Scan for the cell matching the given text and deliver its (x, y) coordinate at center. 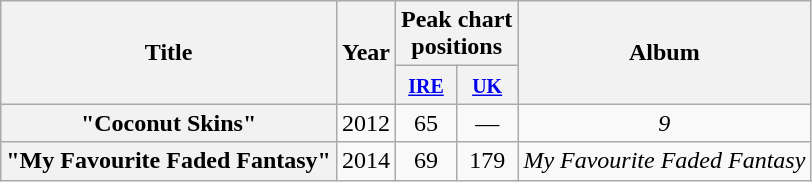
Album (664, 52)
Title (169, 52)
— (486, 123)
"Coconut Skins" (169, 123)
Year (366, 52)
179 (486, 161)
2012 (366, 123)
9 (664, 123)
My Favourite Faded Fantasy (664, 161)
UK (486, 85)
Peak chartpositions (457, 34)
69 (426, 161)
2014 (366, 161)
"My Favourite Faded Fantasy" (169, 161)
65 (426, 123)
IRE (426, 85)
